Capture the cell that displays the provided text and extract its (X, Y) central coordinate. 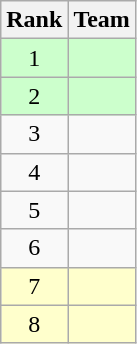
7 (34, 286)
6 (34, 248)
4 (34, 172)
Team (102, 20)
1 (34, 58)
8 (34, 324)
3 (34, 134)
Rank (34, 20)
5 (34, 210)
2 (34, 96)
